Provide the [X, Y] coordinate of the cell's center where the given text is located.  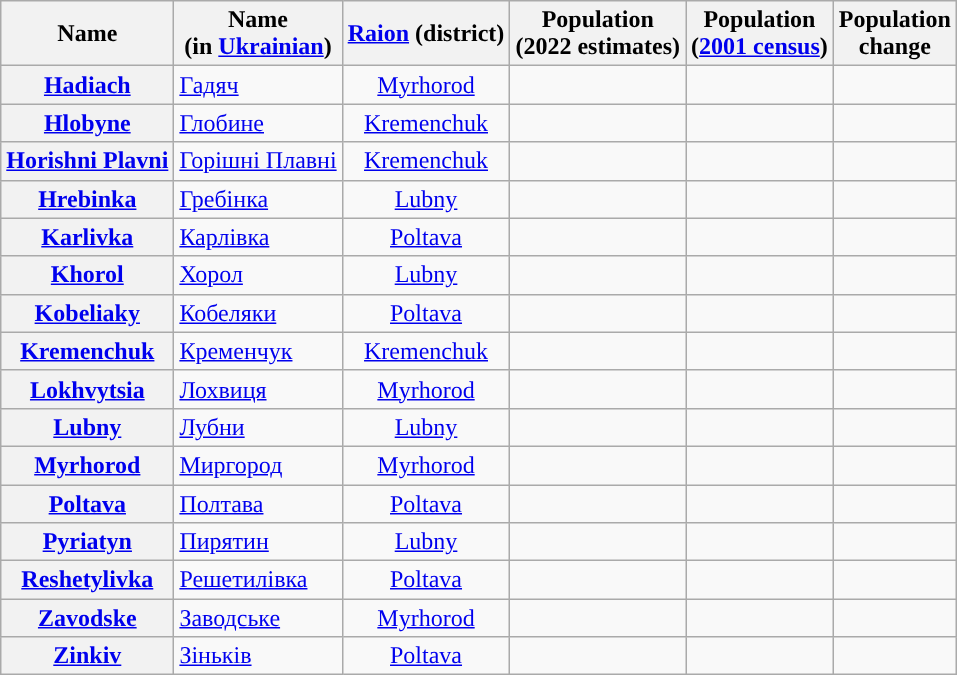
Name [88, 34]
Горішні Плавні [258, 161]
Name(in Ukrainian) [258, 34]
Гребінка [258, 199]
Решетилівка [258, 580]
Kobeliaky [88, 313]
Пирятин [258, 542]
Лохвиця [258, 389]
Karlivka [88, 237]
Zavodske [88, 618]
Population(2022 estimates) [598, 34]
Zinkiv [88, 656]
Raion (district) [426, 34]
Карлівка [258, 237]
Reshetylivka [88, 580]
Глобине [258, 123]
Hadiach [88, 85]
Lokhvytsia [88, 389]
Полтава [258, 503]
Pyriatyn [88, 542]
Populationchange [894, 34]
Миргород [258, 465]
Khorol [88, 275]
Horishni Plavni [88, 161]
Population(2001 census) [760, 34]
Hrebinka [88, 199]
Гадяч [258, 85]
Кременчук [258, 351]
Hlobyne [88, 123]
Зіньків [258, 656]
Лубни [258, 427]
Заводське [258, 618]
Хорол [258, 275]
Кобеляки [258, 313]
